Identify which cell holds the provided text, then report its (x, y) central coordinate. 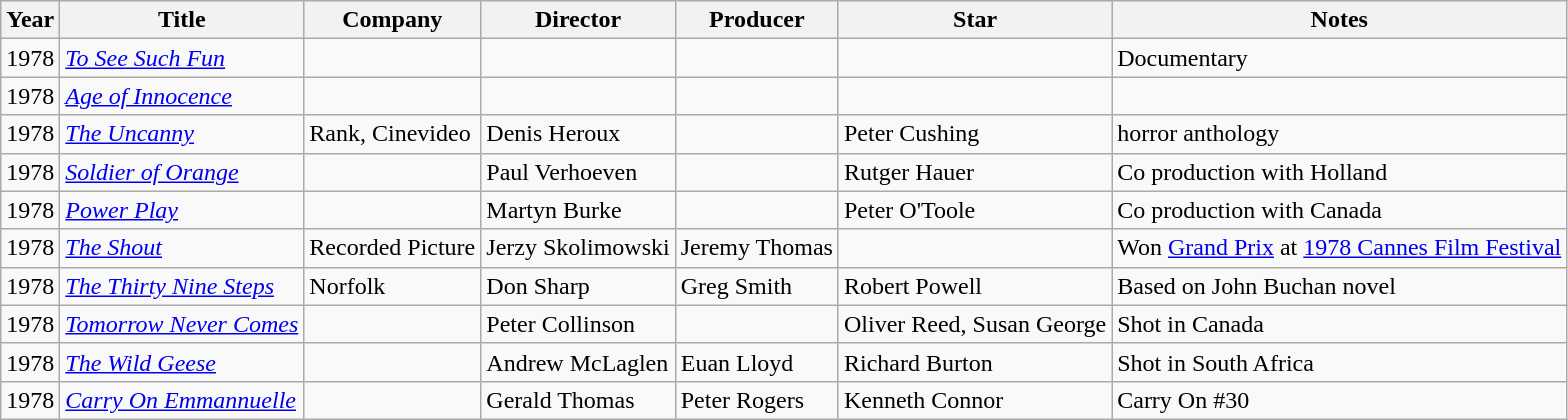
Won Grand Prix at 1978 Cannes Film Festival (1340, 248)
Andrew McLaglen (578, 362)
The Shout (182, 248)
Tomorrow Never Comes (182, 324)
Company (392, 20)
Kenneth Connor (974, 400)
Gerald Thomas (578, 400)
Power Play (182, 210)
Oliver Reed, Susan George (974, 324)
horror anthology (1340, 134)
Carry On Emmannuelle (182, 400)
Peter O'Toole (974, 210)
Title (182, 20)
Age of Innocence (182, 96)
Peter Rogers (756, 400)
The Thirty Nine Steps (182, 286)
Norfolk (392, 286)
Peter Cushing (974, 134)
Co production with Holland (1340, 172)
Richard Burton (974, 362)
Martyn Burke (578, 210)
Co production with Canada (1340, 210)
Shot in South Africa (1340, 362)
Denis Heroux (578, 134)
Recorded Picture (392, 248)
Euan Lloyd (756, 362)
Jeremy Thomas (756, 248)
Rutger Hauer (974, 172)
The Uncanny (182, 134)
Greg Smith (756, 286)
Documentary (1340, 58)
Star (974, 20)
Based on John Buchan novel (1340, 286)
Carry On #30 (1340, 400)
Rank, Cinevideo (392, 134)
Notes (1340, 20)
Director (578, 20)
To See Such Fun (182, 58)
Jerzy Skolimowski (578, 248)
Don Sharp (578, 286)
Robert Powell (974, 286)
The Wild Geese (182, 362)
Paul Verhoeven (578, 172)
Producer (756, 20)
Shot in Canada (1340, 324)
Peter Collinson (578, 324)
Year (30, 20)
Soldier of Orange (182, 172)
